Output the [X, Y] coordinate of the center of the cell containing the given text.  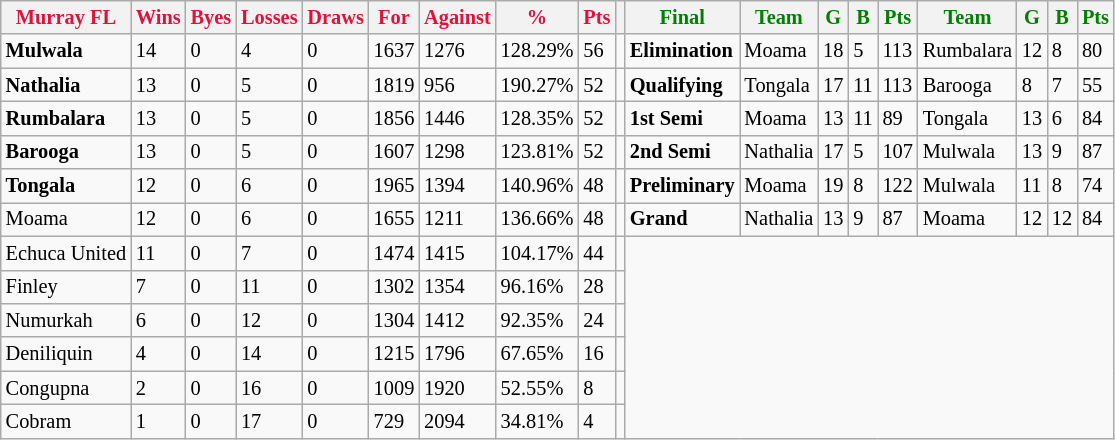
1856 [394, 118]
Elimination [682, 51]
140.96% [538, 186]
Cobram [66, 421]
34.81% [538, 421]
104.17% [538, 253]
Finley [66, 287]
2 [158, 388]
92.35% [538, 320]
1412 [458, 320]
1819 [394, 85]
2nd Semi [682, 152]
1302 [394, 287]
Final [682, 17]
1211 [458, 219]
1st Semi [682, 118]
55 [1096, 85]
Echuca United [66, 253]
128.29% [538, 51]
67.65% [538, 354]
For [394, 17]
Deniliquin [66, 354]
28 [596, 287]
1920 [458, 388]
1009 [394, 388]
89 [898, 118]
1298 [458, 152]
Against [458, 17]
729 [394, 421]
Congupna [66, 388]
24 [596, 320]
Qualifying [682, 85]
1215 [394, 354]
1474 [394, 253]
136.66% [538, 219]
96.16% [538, 287]
18 [833, 51]
1607 [394, 152]
128.35% [538, 118]
1394 [458, 186]
% [538, 17]
Grand [682, 219]
1415 [458, 253]
1276 [458, 51]
1796 [458, 354]
107 [898, 152]
1 [158, 421]
1965 [394, 186]
Byes [211, 17]
2094 [458, 421]
1354 [458, 287]
1304 [394, 320]
Numurkah [66, 320]
74 [1096, 186]
44 [596, 253]
Preliminary [682, 186]
122 [898, 186]
19 [833, 186]
Losses [269, 17]
190.27% [538, 85]
80 [1096, 51]
1655 [394, 219]
956 [458, 85]
56 [596, 51]
1446 [458, 118]
52.55% [538, 388]
123.81% [538, 152]
1637 [394, 51]
Wins [158, 17]
Murray FL [66, 17]
Draws [335, 17]
